Extract the (X, Y) coordinate from the center of the cell holding the provided text.  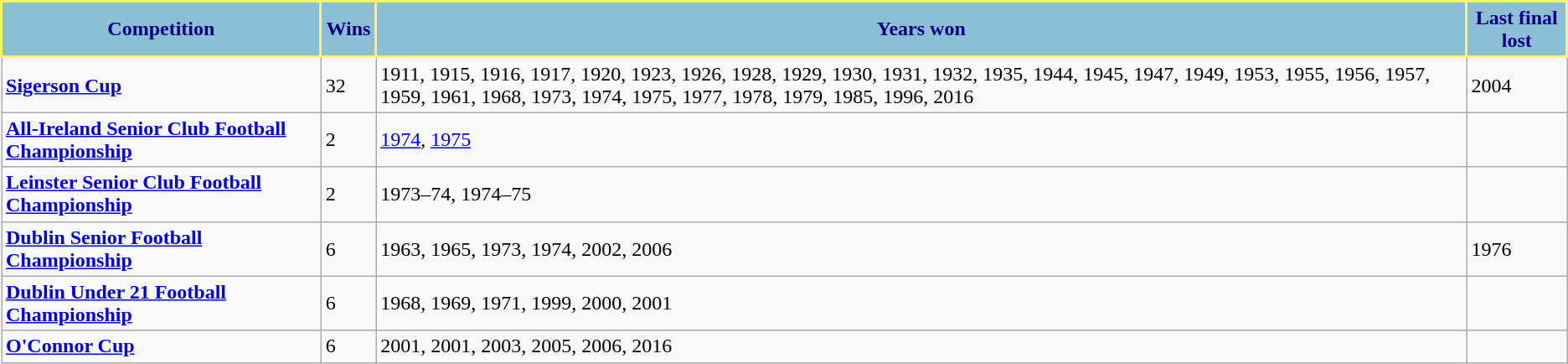
32 (348, 85)
2001, 2001, 2003, 2005, 2006, 2016 (921, 346)
1968, 1969, 1971, 1999, 2000, 2001 (921, 304)
Leinster Senior Club Football Championship (162, 195)
Wins (348, 30)
Years won (921, 30)
Sigerson Cup (162, 85)
Dublin Senior Football Championship (162, 248)
Competition (162, 30)
1976 (1517, 248)
1963, 1965, 1973, 1974, 2002, 2006 (921, 248)
All-Ireland Senior Club Football Championship (162, 139)
2004 (1517, 85)
Last final lost (1517, 30)
1973–74, 1974–75 (921, 195)
Dublin Under 21 Football Championship (162, 304)
O'Connor Cup (162, 346)
1974, 1975 (921, 139)
